Search for the cell housing the specified text and yield its (X, Y) center coordinate. 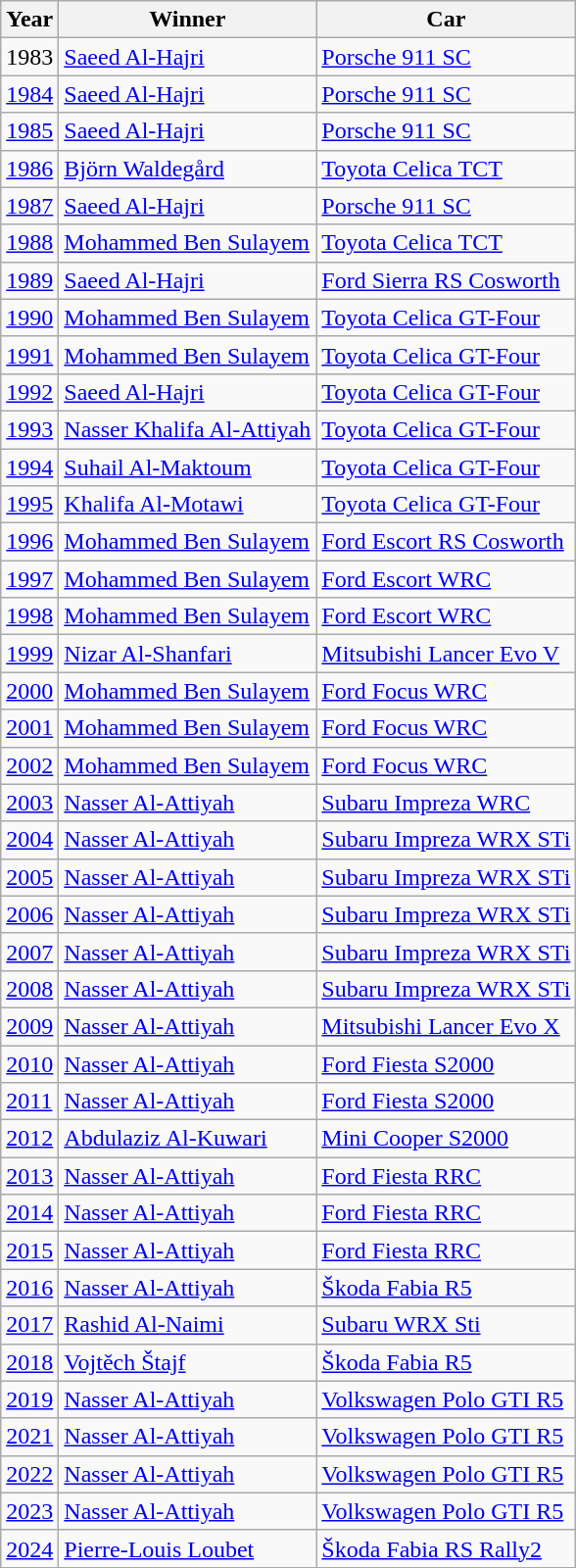
Nizar Al-Shanfari (188, 654)
1985 (29, 131)
Björn Waldegård (188, 169)
2011 (29, 1102)
1991 (29, 355)
1992 (29, 392)
Car (447, 20)
2015 (29, 1250)
1990 (29, 318)
2009 (29, 1026)
Subaru Impreza WRC (447, 803)
2024 (29, 1548)
2021 (29, 1437)
1988 (29, 243)
2017 (29, 1325)
2014 (29, 1213)
Mitsubishi Lancer Evo V (447, 654)
2023 (29, 1511)
Suhail Al-Maktoum (188, 467)
Year (29, 20)
1998 (29, 616)
Abdulaziz Al-Kuwari (188, 1139)
1989 (29, 280)
Winner (188, 20)
1993 (29, 429)
2007 (29, 952)
2010 (29, 1063)
1986 (29, 169)
2019 (29, 1399)
1987 (29, 206)
2000 (29, 691)
Mitsubishi Lancer Evo X (447, 1026)
Khalifa Al-Motawi (188, 505)
1999 (29, 654)
1994 (29, 467)
Pierre-Louis Loubet (188, 1548)
1996 (29, 542)
2001 (29, 728)
Subaru WRX Sti (447, 1325)
Ford Escort RS Cosworth (447, 542)
Ford Sierra RS Cosworth (447, 280)
Nasser Khalifa Al-Attiyah (188, 429)
Rashid Al-Naimi (188, 1325)
1984 (29, 94)
2012 (29, 1139)
2002 (29, 765)
1983 (29, 57)
2018 (29, 1362)
Škoda Fabia RS Rally2 (447, 1548)
2003 (29, 803)
Vojtěch Štajf (188, 1362)
Mini Cooper S2000 (447, 1139)
2008 (29, 989)
2006 (29, 914)
1995 (29, 505)
2004 (29, 840)
2022 (29, 1474)
2016 (29, 1288)
2005 (29, 877)
2013 (29, 1176)
1997 (29, 579)
